Scan for the cell matching the given text and deliver its [X, Y] coordinate at center. 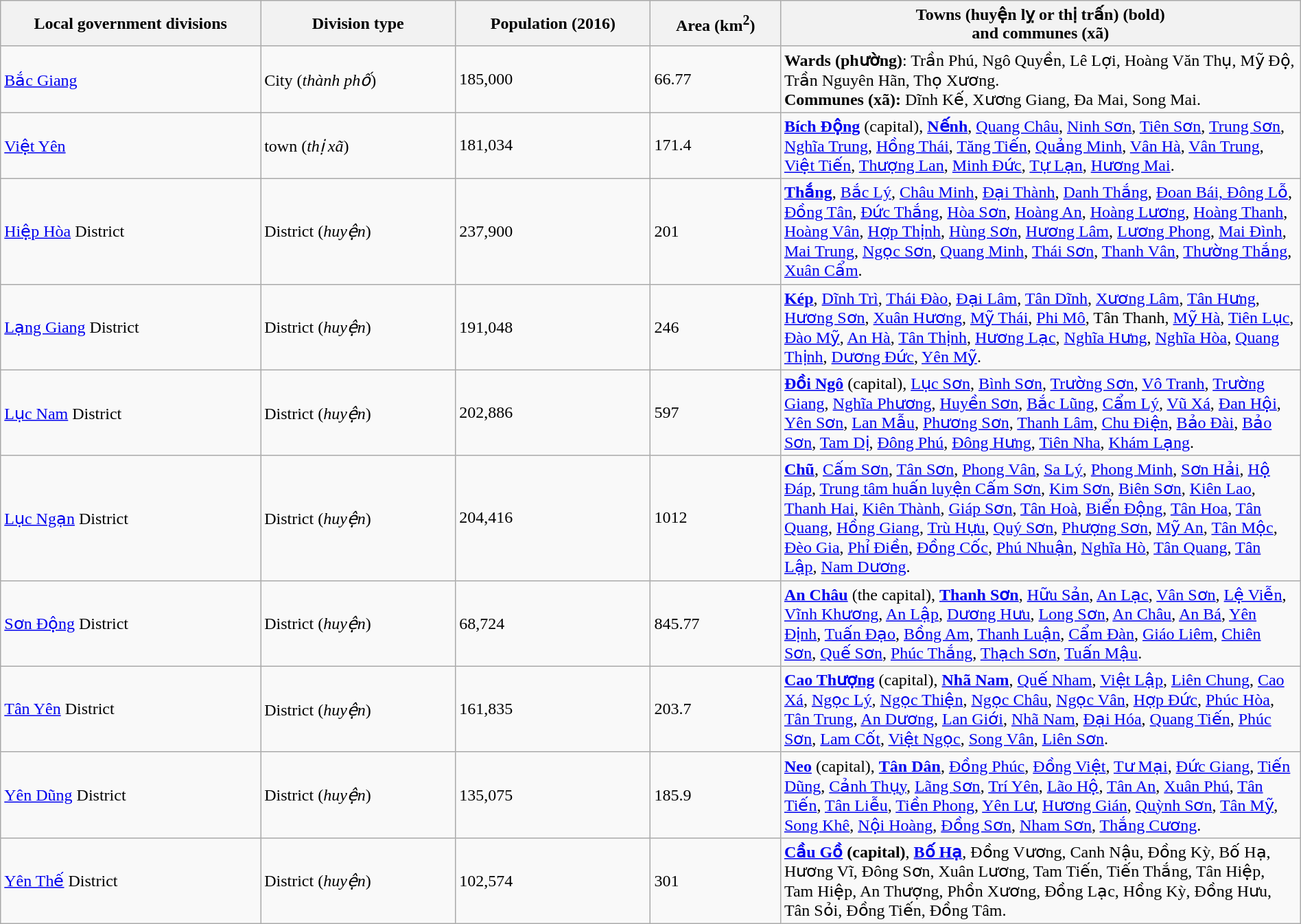
Yên Thế District [130, 881]
Bắc Giang [130, 80]
Lục Nam District [130, 413]
Local government divisions [130, 23]
201 [715, 231]
102,574 [553, 881]
Hiệp Hòa District [130, 231]
Sơn Động District [130, 623]
1012 [715, 518]
161,835 [553, 709]
Yên Dũng District [130, 794]
246 [715, 327]
66.77 [715, 80]
181,034 [553, 145]
City (thành phố) [358, 80]
68,724 [553, 623]
135,075 [553, 794]
Lục Ngạn District [130, 518]
Việt Yên [130, 145]
171.4 [715, 145]
Tân Yên District [130, 709]
Population (2016) [553, 23]
185.9 [715, 794]
597 [715, 413]
Towns (huyện lỵ or thị trấn) (bold)and communes (xã) [1040, 23]
237,900 [553, 231]
185,000 [553, 80]
202,886 [553, 413]
town (thị xã) [358, 145]
191,048 [553, 327]
Division type [358, 23]
Wards (phường): Trần Phú, Ngô Quyền, Lê Lợi, Hoàng Văn Thụ, Mỹ Độ, Trần Nguyên Hãn, Thọ Xương.Communes (xã): Dĩnh Kế, Xương Giang, Đa Mai, Song Mai. [1040, 80]
204,416 [553, 518]
Lạng Giang District [130, 327]
301 [715, 881]
845.77 [715, 623]
203.7 [715, 709]
Area (km2) [715, 23]
